Determine the [x, y] coordinate at the center of the cell enclosing the given text.  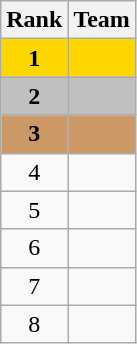
4 [34, 172]
2 [34, 96]
Team [102, 20]
3 [34, 134]
5 [34, 210]
6 [34, 248]
1 [34, 58]
7 [34, 286]
Rank [34, 20]
8 [34, 324]
